From the cell containing the given text, extract its center point as [x, y] coordinate. 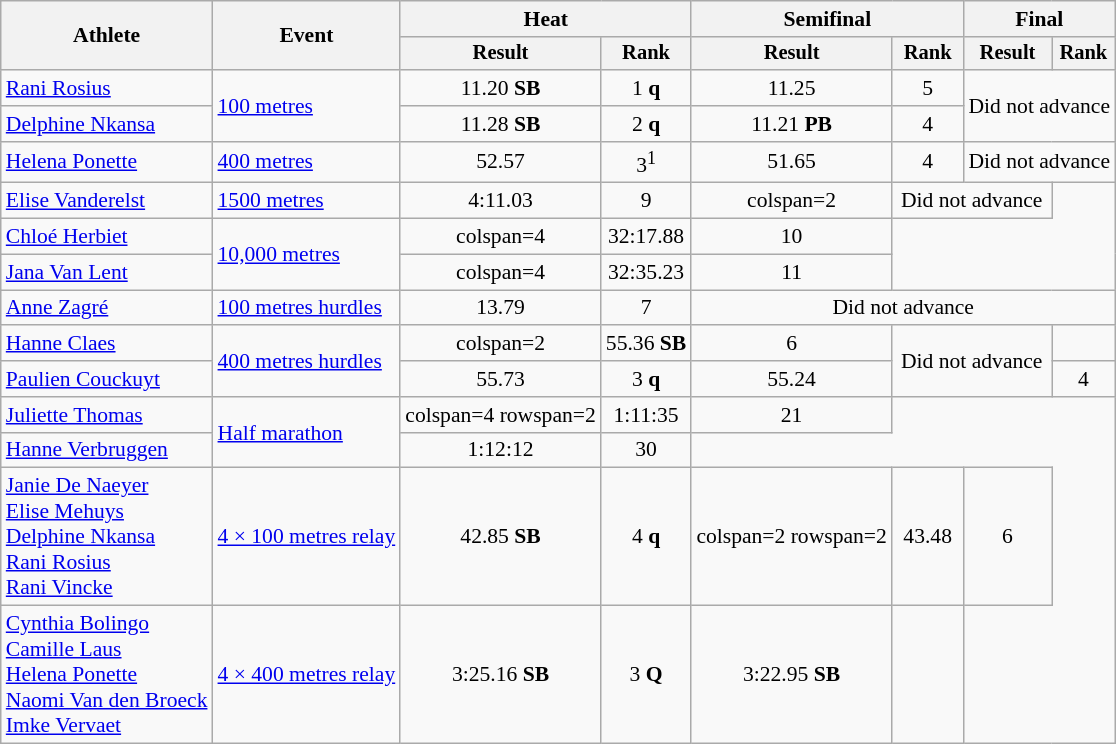
100 metres hurdles [307, 308]
4 q [646, 537]
13.79 [500, 308]
43.48 [928, 537]
11.28 SB [500, 124]
400 metres [307, 162]
51.65 [792, 162]
4 × 400 metres relay [307, 675]
3:22.95 SB [792, 675]
Delphine Nkansa [107, 124]
4:11.03 [500, 201]
Helena Ponette [107, 162]
1:12:12 [500, 450]
1500 metres [307, 201]
55.36 SB [646, 344]
Juliette Thomas [107, 415]
10,000 metres [307, 254]
Rani Rosius [107, 88]
11.21 PB [792, 124]
Event [307, 36]
32:17.88 [646, 237]
Athlete [107, 36]
4 × 100 metres relay [307, 537]
colspan=2 rowspan=2 [792, 537]
100 metres [307, 106]
1 q [646, 88]
400 metres hurdles [307, 362]
Chloé Herbiet [107, 237]
32:35.23 [646, 272]
3 q [646, 379]
Paulien Couckuyt [107, 379]
Anne Zagré [107, 308]
5 [928, 88]
Hanne Claes [107, 344]
Final [1039, 19]
3 Q [646, 675]
2 q [646, 124]
55.73 [500, 379]
11.25 [792, 88]
7 [646, 308]
Heat [546, 19]
Elise Vanderelst [107, 201]
Janie De NaeyerElise MehuysDelphine NkansaRani RosiusRani Vincke [107, 537]
31 [646, 162]
Hanne Verbruggen [107, 450]
Cynthia BolingoCamille LausHelena PonetteNaomi Van den BroeckImke Vervaet [107, 675]
1:11:35 [646, 415]
42.85 SB [500, 537]
55.24 [792, 379]
9 [646, 201]
Semifinal [827, 19]
52.57 [500, 162]
30 [646, 450]
Jana Van Lent [107, 272]
10 [792, 237]
21 [792, 415]
colspan=4 rowspan=2 [500, 415]
11 [792, 272]
Half marathon [307, 432]
11.20 SB [500, 88]
3:25.16 SB [500, 675]
